Scan for the cell matching the given text and deliver its (X, Y) coordinate at center. 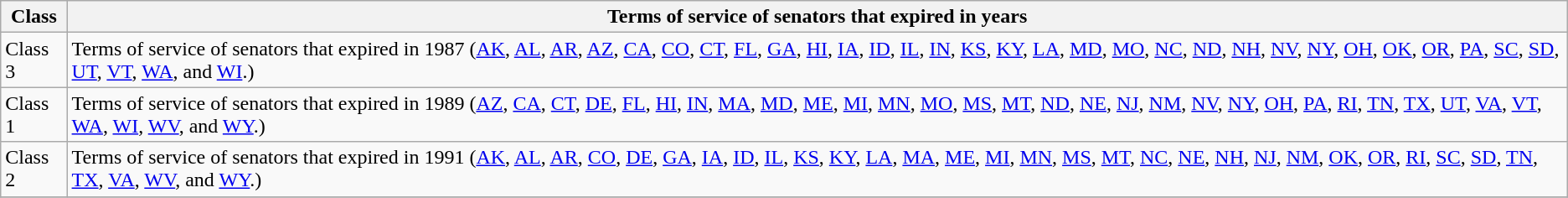
Class 3 (34, 60)
Terms of service of senators that expired in years (818, 17)
Class 1 (34, 114)
Class (34, 17)
Class 2 (34, 169)
